Locate the cell with the specified text and output its (x, y) center coordinate. 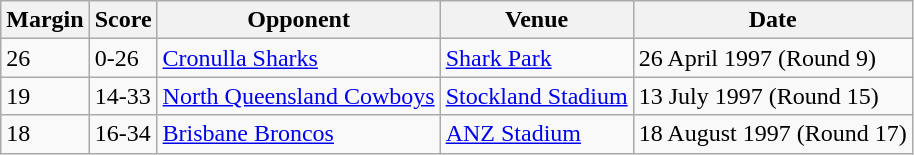
Date (772, 20)
19 (45, 96)
16-34 (123, 134)
26 (45, 58)
ANZ Stadium (536, 134)
18 August 1997 (Round 17) (772, 134)
18 (45, 134)
Opponent (298, 20)
0-26 (123, 58)
Venue (536, 20)
26 April 1997 (Round 9) (772, 58)
Brisbane Broncos (298, 134)
North Queensland Cowboys (298, 96)
Score (123, 20)
Shark Park (536, 58)
14-33 (123, 96)
Cronulla Sharks (298, 58)
Stockland Stadium (536, 96)
13 July 1997 (Round 15) (772, 96)
Margin (45, 20)
